Identify which cell holds the provided text, then report its [X, Y] central coordinate. 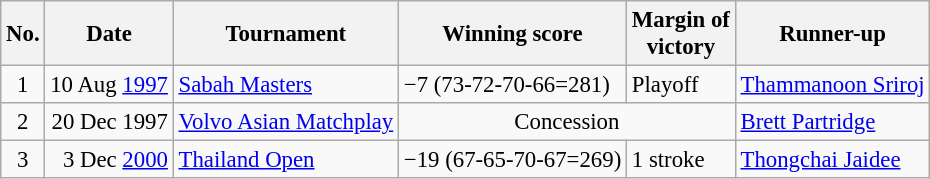
Winning score [513, 34]
3 [23, 160]
Playoff [682, 85]
Date [109, 34]
Thongchai Jaidee [832, 160]
20 Dec 1997 [109, 122]
Margin ofvictory [682, 34]
3 Dec 2000 [109, 160]
1 [23, 85]
Thailand Open [286, 160]
Thammanoon Sriroj [832, 85]
10 Aug 1997 [109, 85]
2 [23, 122]
Concession [568, 122]
Brett Partridge [832, 122]
No. [23, 34]
−7 (73-72-70-66=281) [513, 85]
Sabah Masters [286, 85]
Runner-up [832, 34]
1 stroke [682, 160]
Tournament [286, 34]
Volvo Asian Matchplay [286, 122]
−19 (67-65-70-67=269) [513, 160]
